Identify which cell holds the provided text, then report its [x, y] central coordinate. 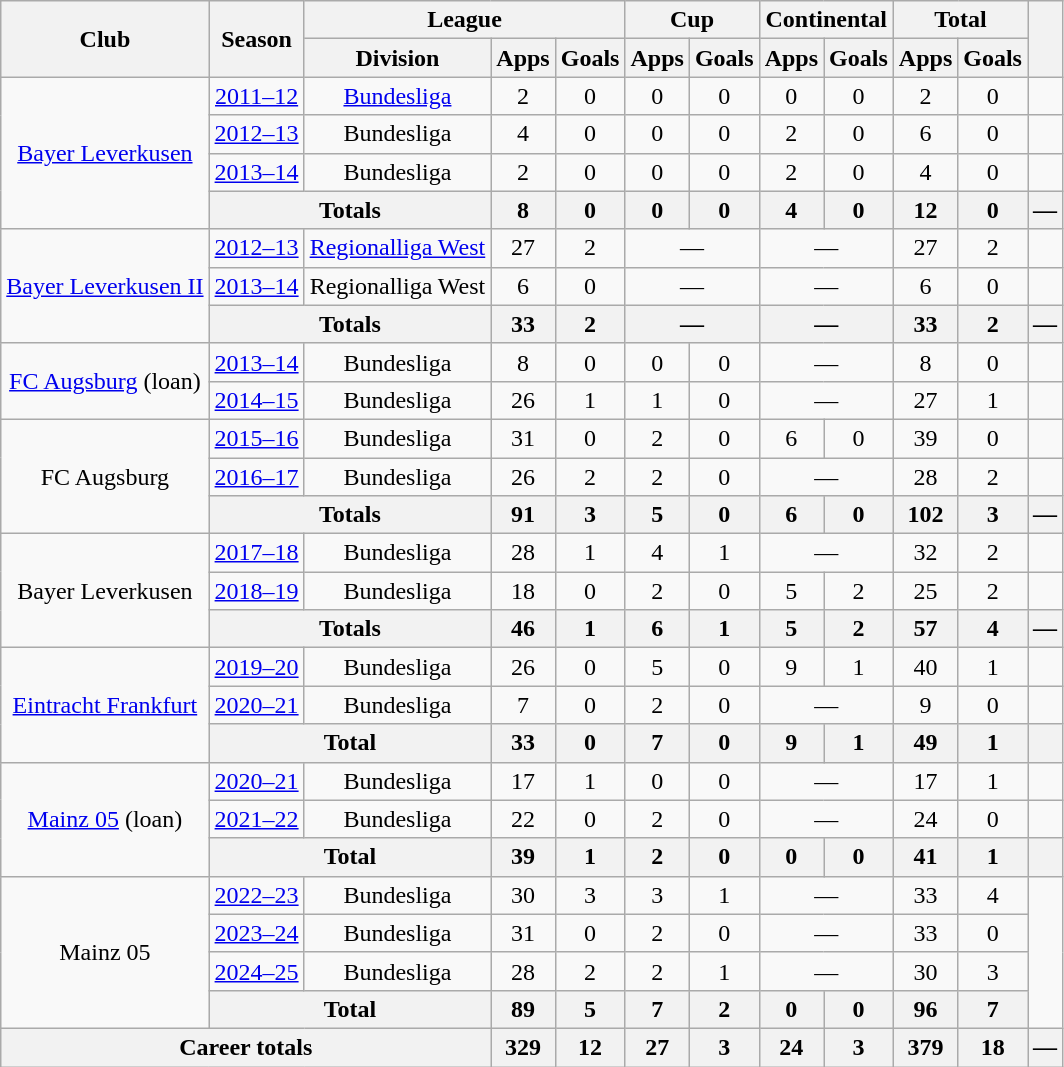
89 [523, 1009]
57 [925, 629]
Career totals [246, 1047]
Bayer Leverkusen II [105, 286]
32 [925, 553]
2021–22 [256, 819]
FC Augsburg [105, 476]
Cup [692, 20]
49 [925, 743]
Eintracht Frankfurt [105, 705]
Continental [826, 20]
2022–23 [256, 895]
2018–19 [256, 591]
2023–24 [256, 933]
2016–17 [256, 477]
2019–20 [256, 667]
2011–12 [256, 96]
Club [105, 39]
41 [925, 857]
Mainz 05 (loan) [105, 819]
2014–15 [256, 400]
League [464, 20]
329 [523, 1047]
2024–25 [256, 971]
46 [523, 629]
2017–18 [256, 553]
Division [398, 58]
102 [925, 515]
91 [523, 515]
96 [925, 1009]
25 [925, 591]
FC Augsburg (loan) [105, 381]
40 [925, 667]
Mainz 05 [105, 952]
2015–16 [256, 438]
Season [256, 39]
379 [925, 1047]
22 [523, 819]
